Output the [x, y] coordinate of the center of the cell containing the given text.  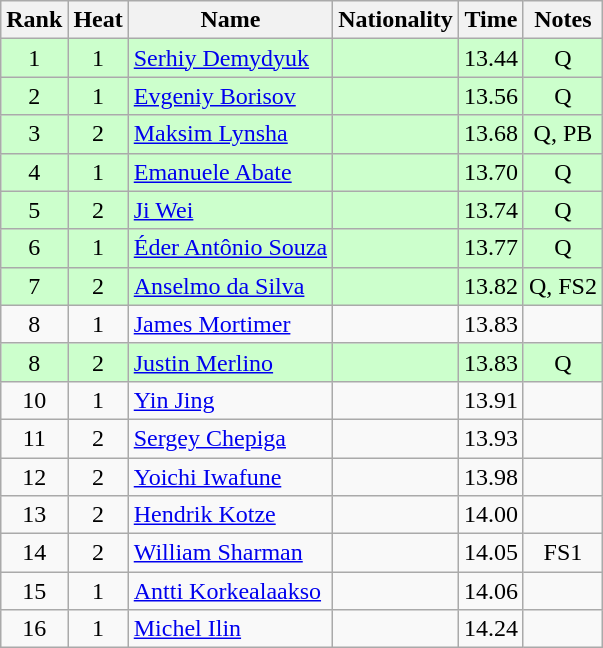
13.93 [490, 438]
13.91 [490, 400]
Ji Wei [230, 210]
13.82 [490, 286]
Antti Korkealaakso [230, 591]
Q, PB [562, 134]
William Sharman [230, 553]
14.05 [490, 553]
13.44 [490, 58]
14.00 [490, 515]
6 [34, 248]
13.70 [490, 172]
Justin Merlino [230, 362]
13.56 [490, 96]
Name [230, 20]
James Mortimer [230, 324]
11 [34, 438]
14.06 [490, 591]
13.98 [490, 477]
4 [34, 172]
Yoichi Iwafune [230, 477]
13.74 [490, 210]
10 [34, 400]
7 [34, 286]
Q, FS2 [562, 286]
13 [34, 515]
Sergey Chepiga [230, 438]
16 [34, 629]
3 [34, 134]
13.77 [490, 248]
13.68 [490, 134]
14.24 [490, 629]
Anselmo da Silva [230, 286]
5 [34, 210]
15 [34, 591]
Evgeniy Borisov [230, 96]
Rank [34, 20]
Michel Ilin [230, 629]
14 [34, 553]
12 [34, 477]
Éder Antônio Souza [230, 248]
Heat [98, 20]
Yin Jing [230, 400]
Time [490, 20]
Maksim Lynsha [230, 134]
Nationality [396, 20]
Hendrik Kotze [230, 515]
Emanuele Abate [230, 172]
FS1 [562, 553]
Notes [562, 20]
Serhiy Demydyuk [230, 58]
